Return the (x, y) coordinate for the center point of the cell that contains the specified text.  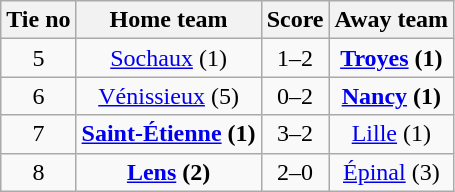
Troyes (1) (392, 58)
6 (38, 96)
Nancy (1) (392, 96)
Home team (168, 20)
Épinal (3) (392, 172)
1–2 (295, 58)
8 (38, 172)
Tie no (38, 20)
Vénissieux (5) (168, 96)
Lens (2) (168, 172)
7 (38, 134)
Away team (392, 20)
5 (38, 58)
Saint-Étienne (1) (168, 134)
0–2 (295, 96)
Sochaux (1) (168, 58)
3–2 (295, 134)
Score (295, 20)
2–0 (295, 172)
Lille (1) (392, 134)
